Output the [x, y] coordinate of the center of the cell containing the given text.  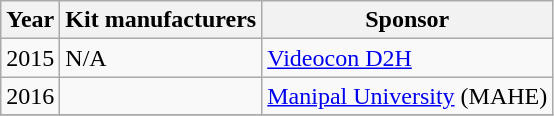
Videocon D2H [408, 58]
Manipal University (MAHE) [408, 96]
Kit manufacturers [161, 20]
Sponsor [408, 20]
2015 [30, 58]
2016 [30, 96]
N/A [161, 58]
Year [30, 20]
